For the text-containing cell, return its midpoint in (X, Y) coordinate format. 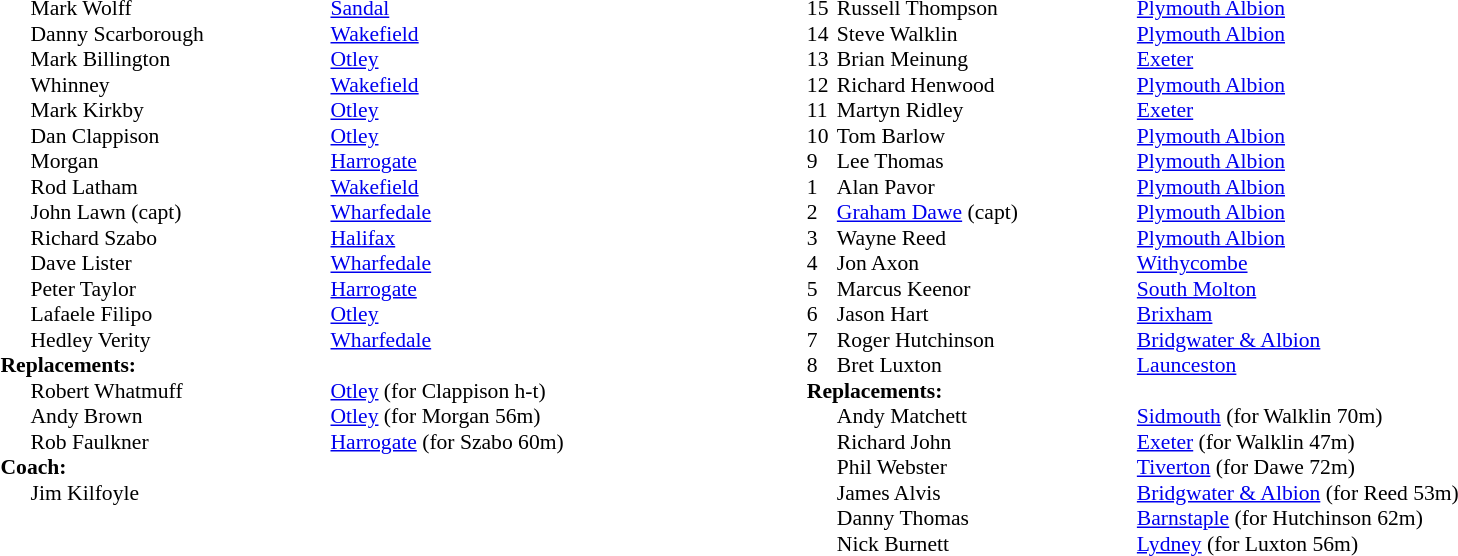
Whinney (180, 85)
Lafaele Filipo (180, 315)
Richard Szabo (180, 238)
12 (822, 85)
13 (822, 59)
Rob Faulkner (180, 442)
Andy Brown (180, 417)
Richard John (987, 442)
Danny Thomas (987, 519)
Martyn Ridley (987, 111)
Halifax (446, 238)
11 (822, 111)
10 (822, 136)
6 (822, 315)
Tom Barlow (987, 136)
Otley (for Clappison h-t) (446, 391)
Wayne Reed (987, 238)
Dave Lister (180, 263)
Steve Walklin (987, 34)
Mark Billington (180, 59)
Bret Luxton (987, 365)
Dan Clappison (180, 136)
9 (822, 161)
John Lawn (capt) (180, 213)
Mark Kirkby (180, 111)
Roger Hutchinson (987, 340)
14 (822, 34)
5 (822, 289)
Harrogate (for Szabo 60m) (446, 442)
Brian Meinung (987, 59)
3 (822, 238)
Lee Thomas (987, 161)
Graham Dawe (capt) (987, 213)
Richard Henwood (987, 85)
Hedley Verity (180, 340)
Coach: (282, 467)
Jason Hart (987, 315)
Peter Taylor (180, 289)
Otley (for Morgan 56m) (446, 417)
Robert Whatmuff (180, 391)
Morgan (180, 161)
Danny Scarborough (180, 34)
Replacements: (282, 365)
Rod Latham (180, 187)
Phil Webster (987, 467)
Alan Pavor (987, 187)
James Alvis (987, 493)
Marcus Keenor (987, 289)
Jon Axon (987, 263)
8 (822, 365)
Jim Kilfoyle (180, 493)
2 (822, 213)
Andy Matchett (987, 417)
7 (822, 340)
1 (822, 187)
4 (822, 263)
